Extract the (x, y) coordinate from the center of the cell holding the provided text.  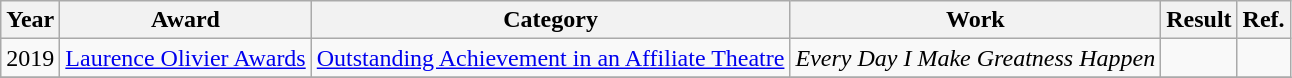
Laurence Olivier Awards (186, 58)
Result (1199, 20)
Category (550, 20)
2019 (30, 58)
Work (976, 20)
Outstanding Achievement in an Affiliate Theatre (550, 58)
Year (30, 20)
Ref. (1264, 20)
Award (186, 20)
Every Day I Make Greatness Happen (976, 58)
